Detect which cell encompasses the target text, then output its [X, Y] center coordinate. 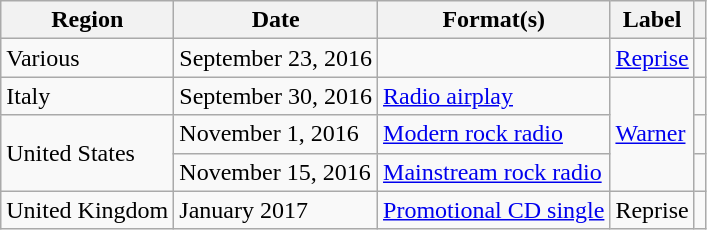
Italy [88, 96]
Modern rock radio [494, 134]
Promotional CD single [494, 210]
Various [88, 58]
Mainstream rock radio [494, 172]
Region [88, 20]
United States [88, 153]
Radio airplay [494, 96]
Warner [652, 134]
September 30, 2016 [276, 96]
November 15, 2016 [276, 172]
Format(s) [494, 20]
September 23, 2016 [276, 58]
November 1, 2016 [276, 134]
United Kingdom [88, 210]
Date [276, 20]
January 2017 [276, 210]
Label [652, 20]
